Scan for the cell matching the given text and deliver its (x, y) coordinate at center. 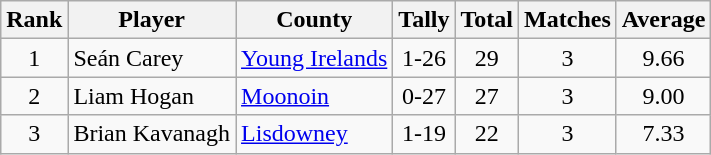
27 (487, 96)
1-26 (424, 58)
Tally (424, 20)
Seán Carey (152, 58)
Brian Kavanagh (152, 134)
9.00 (664, 96)
Lisdowney (314, 134)
29 (487, 58)
0-27 (424, 96)
Total (487, 20)
7.33 (664, 134)
Young Irelands (314, 58)
Moonoin (314, 96)
2 (34, 96)
Average (664, 20)
Matches (568, 20)
1-19 (424, 134)
9.66 (664, 58)
County (314, 20)
Player (152, 20)
22 (487, 134)
1 (34, 58)
Liam Hogan (152, 96)
Rank (34, 20)
